Return the [x, y] coordinate for the center point of the cell that contains the specified text.  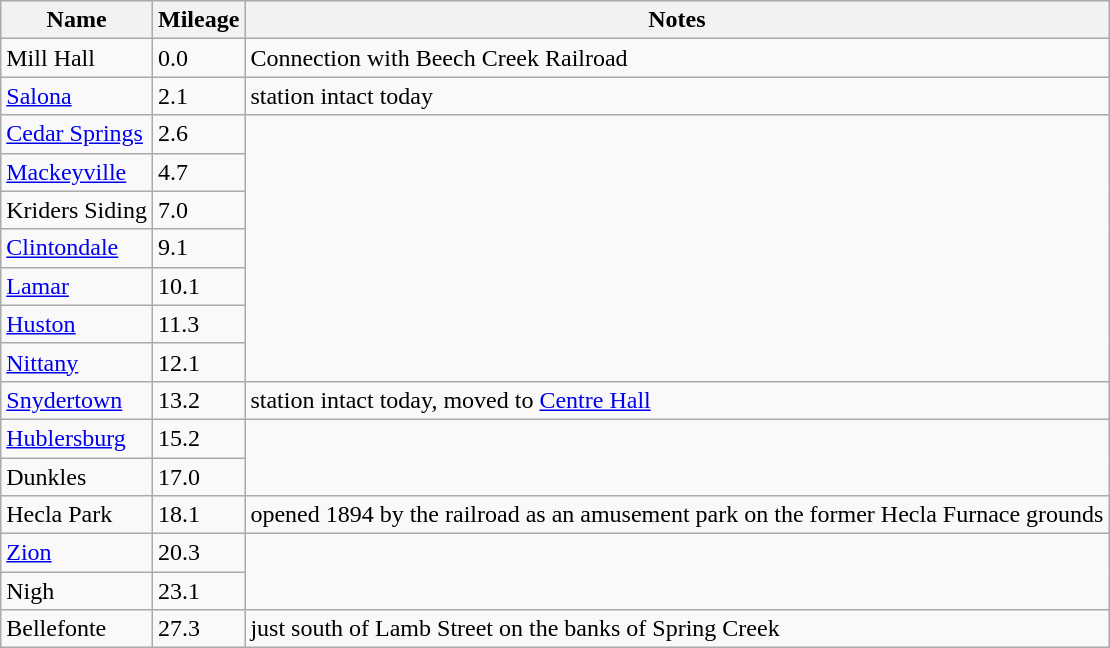
station intact today [677, 96]
Zion [77, 553]
Cedar Springs [77, 134]
23.1 [198, 591]
Bellefonte [77, 629]
Mackeyville [77, 172]
27.3 [198, 629]
station intact today, moved to Centre Hall [677, 400]
17.0 [198, 477]
10.1 [198, 286]
13.2 [198, 400]
4.7 [198, 172]
7.0 [198, 210]
Lamar [77, 286]
Salona [77, 96]
opened 1894 by the railroad as an amusement park on the former Hecla Furnace grounds [677, 515]
15.2 [198, 438]
Hecla Park [77, 515]
Mileage [198, 20]
Connection with Beech Creek Railroad [677, 58]
18.1 [198, 515]
Clintondale [77, 248]
Name [77, 20]
20.3 [198, 553]
Huston [77, 324]
Dunkles [77, 477]
2.6 [198, 134]
Hublersburg [77, 438]
just south of Lamb Street on the banks of Spring Creek [677, 629]
9.1 [198, 248]
2.1 [198, 96]
0.0 [198, 58]
Nittany [77, 362]
Mill Hall [77, 58]
Notes [677, 20]
12.1 [198, 362]
Nigh [77, 591]
Snydertown [77, 400]
11.3 [198, 324]
Kriders Siding [77, 210]
